Provide the (x, y) coordinate of the cell's center where the given text is located.  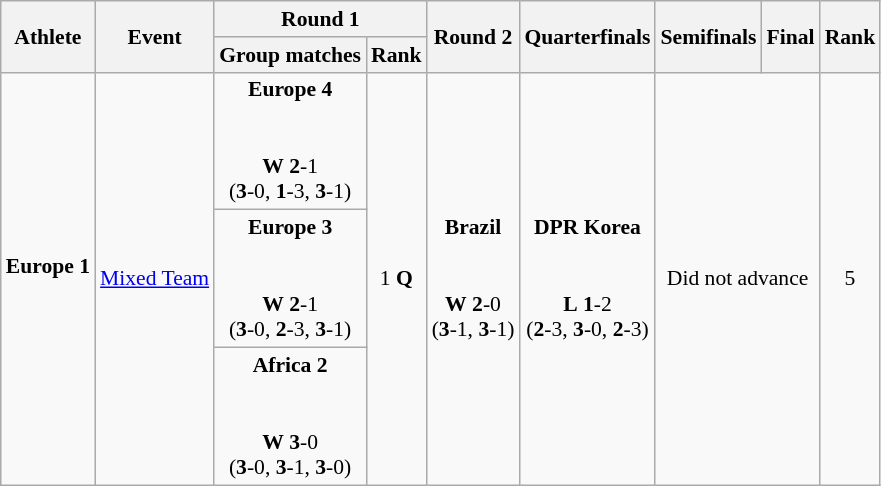
Final (791, 36)
Round 1 (320, 19)
Europe 4 W 2-1 (3-0, 1-3, 3-1) (290, 141)
Brazil W 2-0 (3-1, 3-1) (474, 278)
Semifinals (708, 36)
Africa 2 W 3-0 (3-0, 3-1, 3-0) (290, 417)
Round 2 (474, 36)
Event (154, 36)
Quarterfinals (587, 36)
Group matches (290, 55)
5 (850, 278)
Europe 1 (48, 278)
Europe 3 W 2-1 (3-0, 2-3, 3-1) (290, 279)
1 Q (396, 278)
Athlete (48, 36)
Mixed Team (154, 278)
Did not advance (737, 278)
DPR Korea L 1-2 (2-3, 3-0, 2-3) (587, 278)
